Scan for the cell matching the given text and deliver its [x, y] coordinate at center. 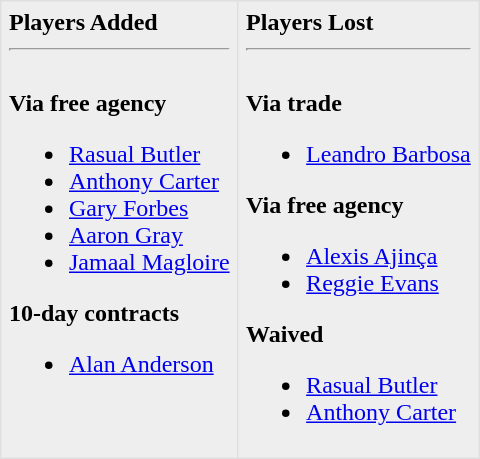
Players Added Via free agencyRasual ButlerAnthony CarterGary ForbesAaron GrayJamaal Magloire10-day contractsAlan Anderson [120, 230]
Players Lost Via tradeLeandro BarbosaVia free agencyAlexis AjinçaReggie EvansWaivedRasual ButlerAnthony Carter [358, 230]
